From the cell containing the given text, extract its center point as [x, y] coordinate. 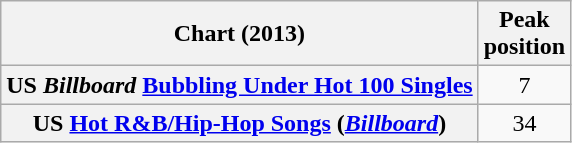
Peakposition [524, 34]
US Billboard Bubbling Under Hot 100 Singles [240, 85]
7 [524, 85]
34 [524, 123]
US Hot R&B/Hip-Hop Songs (Billboard) [240, 123]
Chart (2013) [240, 34]
